Determine the [X, Y] coordinate at the center of the cell enclosing the given text.  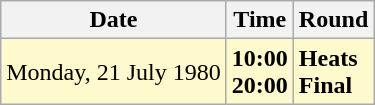
Monday, 21 July 1980 [114, 72]
Round [333, 20]
Time [260, 20]
10:0020:00 [260, 72]
Date [114, 20]
HeatsFinal [333, 72]
